Detect which cell encompasses the target text, then output its (x, y) center coordinate. 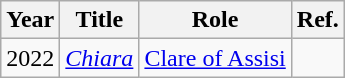
Clare of Assisi (215, 58)
Year (30, 20)
Ref. (318, 20)
Title (100, 20)
Role (215, 20)
Chiara (100, 58)
2022 (30, 58)
